Provide the [x, y] coordinate of the cell's center where the given text is located.  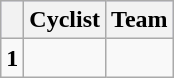
Team [140, 20]
Cyclist [65, 20]
1 [12, 58]
